From the cell containing the given text, extract its center point as (X, Y) coordinate. 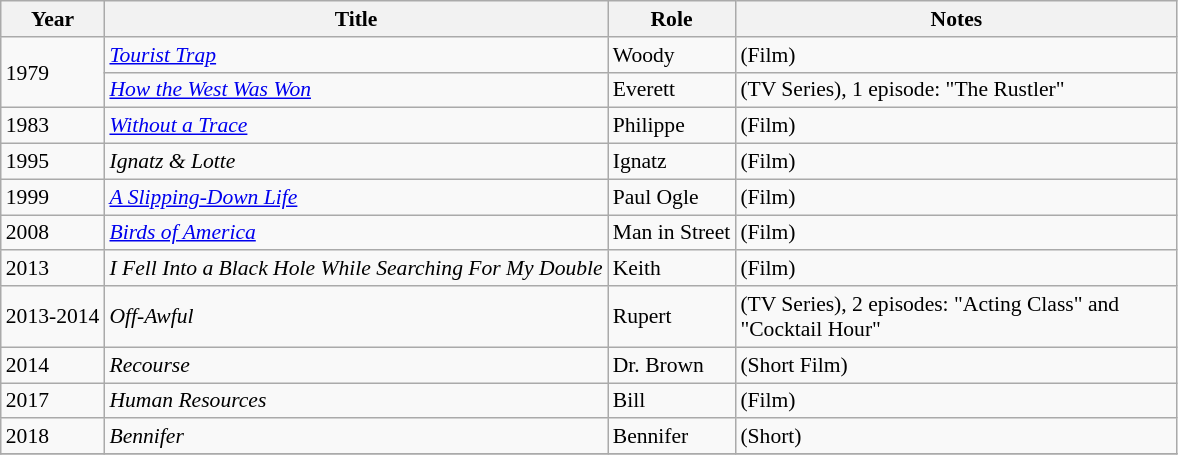
Human Resources (356, 401)
2013-2014 (53, 316)
Ignatz & Lotte (356, 162)
Dr. Brown (672, 365)
(TV Series), 2 episodes: "Acting Class" and "Cocktail Hour" (956, 316)
A Slipping-Down Life (356, 197)
(Short Film) (956, 365)
1983 (53, 126)
2018 (53, 437)
Man in Street (672, 233)
Bill (672, 401)
1999 (53, 197)
(TV Series), 1 episode: "The Rustler" (956, 90)
Off-Awful (356, 316)
Keith (672, 269)
Paul Ogle (672, 197)
2008 (53, 233)
Woody (672, 55)
(Short) (956, 437)
Everett (672, 90)
Rupert (672, 316)
I Fell Into a Black Hole While Searching For My Double (356, 269)
Recourse (356, 365)
2014 (53, 365)
Without a Trace (356, 126)
Birds of America (356, 233)
Title (356, 19)
Notes (956, 19)
2017 (53, 401)
2013 (53, 269)
Philippe (672, 126)
Year (53, 19)
Ignatz (672, 162)
1979 (53, 72)
How the West Was Won (356, 90)
1995 (53, 162)
Tourist Trap (356, 55)
Role (672, 19)
